Locate the cell with the specified text and output its (x, y) center coordinate. 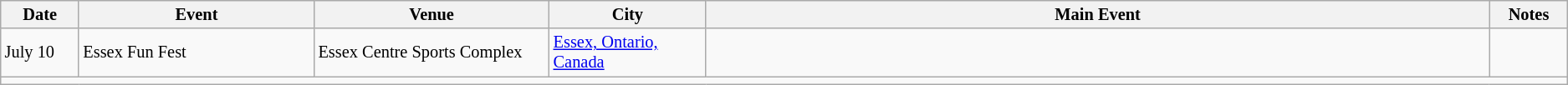
Date (40, 14)
July 10 (40, 52)
Essex Fun Fest (196, 52)
Essex, Ontario, Canada (627, 52)
City (627, 14)
Event (196, 14)
Venue (432, 14)
Main Event (1097, 14)
Essex Centre Sports Complex (432, 52)
Notes (1529, 14)
